Find where the given text appears and provide that cell's center as (x, y) coordinate. 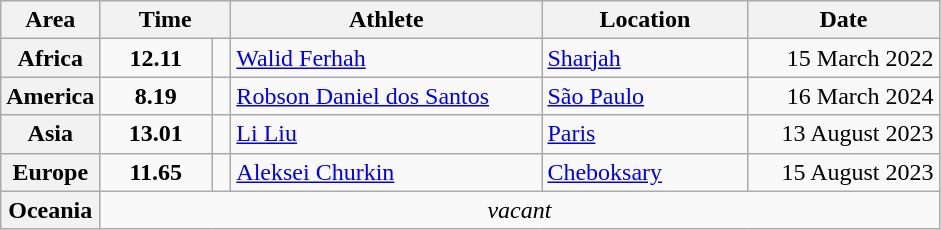
16 March 2024 (844, 96)
Asia (50, 134)
Location (645, 20)
Sharjah (645, 58)
12.11 (156, 58)
Robson Daniel dos Santos (386, 96)
Li Liu (386, 134)
vacant (520, 210)
13 August 2023 (844, 134)
Aleksei Churkin (386, 172)
Paris (645, 134)
11.65 (156, 172)
Oceania (50, 210)
Cheboksary (645, 172)
Date (844, 20)
São Paulo (645, 96)
America (50, 96)
8.19 (156, 96)
15 March 2022 (844, 58)
Time (166, 20)
13.01 (156, 134)
Athlete (386, 20)
Europe (50, 172)
15 August 2023 (844, 172)
Walid Ferhah (386, 58)
Area (50, 20)
Africa (50, 58)
